Scan for the cell matching the given text and deliver its (X, Y) coordinate at center. 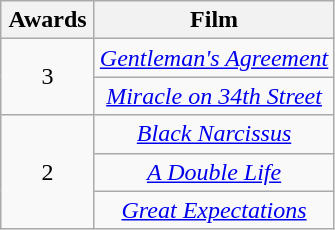
2 (48, 172)
Film (214, 20)
Black Narcissus (214, 134)
3 (48, 77)
Miracle on 34th Street (214, 96)
Great Expectations (214, 210)
Gentleman's Agreement (214, 58)
A Double Life (214, 172)
Awards (48, 20)
